Pinpoint the cell where the given text exists, returning its [x, y] midpoint coordinate. 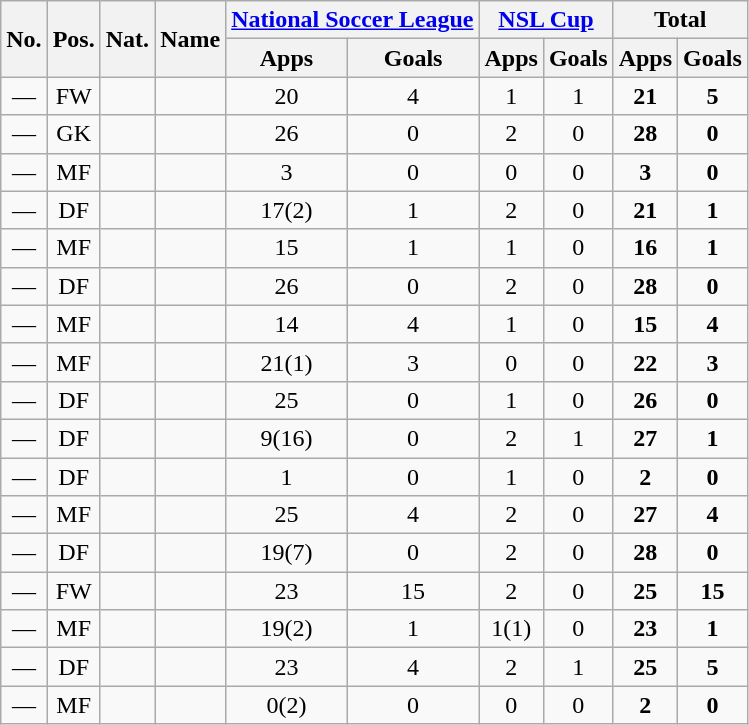
GK [74, 134]
Name [190, 39]
21(1) [287, 362]
19(2) [287, 629]
0(2) [287, 705]
1(1) [511, 629]
Nat. [127, 39]
19(7) [287, 553]
17(2) [287, 210]
20 [287, 96]
Pos. [74, 39]
9(16) [287, 438]
16 [645, 248]
22 [645, 362]
National Soccer League [352, 20]
NSL Cup [546, 20]
14 [287, 324]
No. [24, 39]
Total [680, 20]
